Capture the cell that displays the provided text and extract its [X, Y] central coordinate. 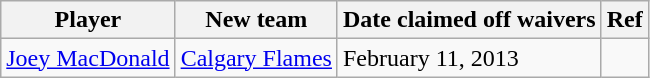
Player [88, 20]
New team [256, 20]
February 11, 2013 [469, 58]
Joey MacDonald [88, 58]
Date claimed off waivers [469, 20]
Ref [624, 20]
Calgary Flames [256, 58]
